Return the (x, y) coordinate for the center point of the cell that contains the specified text.  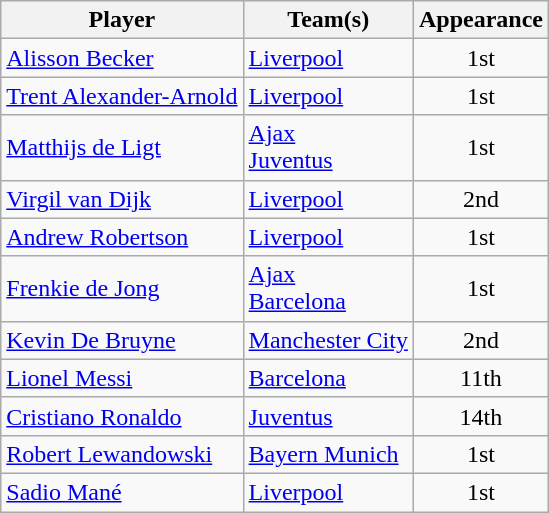
Trent Alexander-Arnold (122, 96)
Team(s) (328, 20)
Bayern Munich (328, 454)
Alisson Becker (122, 58)
Barcelona (328, 378)
Robert Lewandowski (122, 454)
Ajax Juventus (328, 148)
Kevin De Bruyne (122, 340)
Virgil van Dijk (122, 199)
Andrew Robertson (122, 237)
14th (480, 416)
11th (480, 378)
Appearance (480, 20)
Manchester City (328, 340)
Sadio Mané (122, 492)
Cristiano Ronaldo (122, 416)
Juventus (328, 416)
Player (122, 20)
Frenkie de Jong (122, 288)
Ajax Barcelona (328, 288)
Lionel Messi (122, 378)
Matthijs de Ligt (122, 148)
